Output the (X, Y) coordinate of the center of the cell containing the given text.  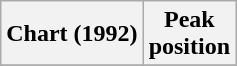
Chart (1992) (72, 34)
Peakposition (189, 34)
